For the text-containing cell, return its midpoint in (x, y) coordinate format. 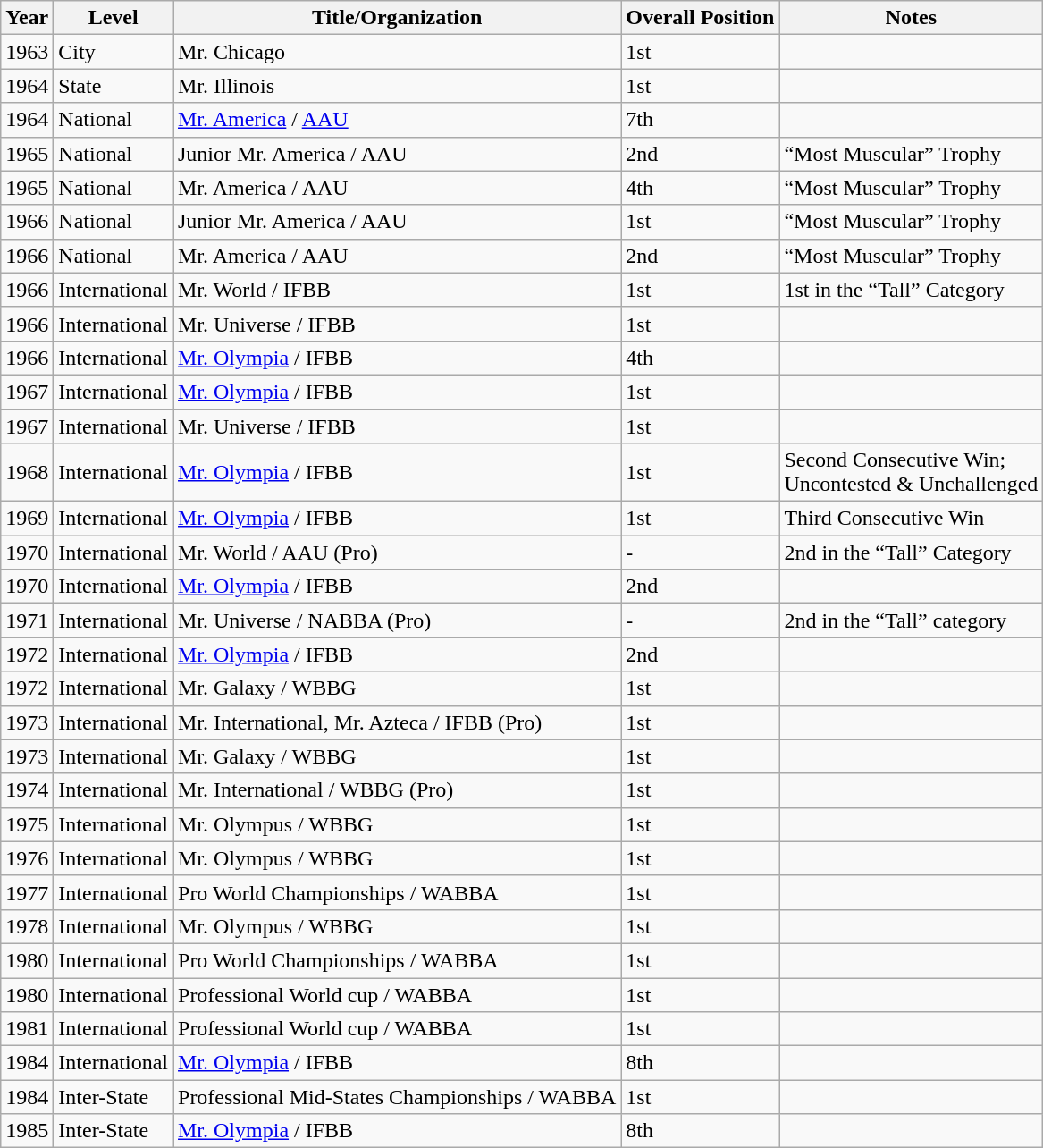
Mr. International / WBBG (Pro) (397, 790)
Mr. World / AAU (Pro) (397, 553)
Level (114, 18)
1968 (27, 472)
1977 (27, 892)
1969 (27, 519)
Notes (912, 18)
State (114, 86)
2nd in the “Tall” category (912, 620)
1st in the “Tall” Category (912, 290)
Mr. Chicago (397, 52)
Professional Mid-States Championships / WABBA (397, 1097)
Mr. Illinois (397, 86)
Mr. International, Mr. Azteca / IFBB (Pro) (397, 722)
Year (27, 18)
1974 (27, 790)
1981 (27, 1029)
1976 (27, 858)
Third Consecutive Win (912, 519)
1985 (27, 1131)
1978 (27, 926)
Mr. Universe / NABBA (Pro) (397, 620)
1975 (27, 824)
1963 (27, 52)
Second Consecutive Win;Uncontested & Unchallenged (912, 472)
1971 (27, 620)
City (114, 52)
Overall Position (701, 18)
Title/Organization (397, 18)
7th (701, 120)
2nd in the “Tall” Category (912, 553)
Mr. World / IFBB (397, 290)
